Determine the (X, Y) coordinate at the center of the cell enclosing the given text.  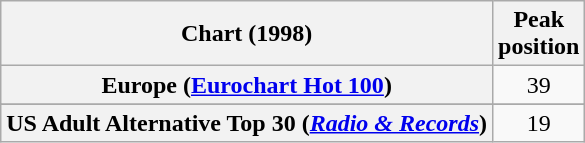
Chart (1998) (247, 34)
Europe (Eurochart Hot 100) (247, 85)
US Adult Alternative Top 30 (Radio & Records) (247, 123)
39 (539, 85)
Peakposition (539, 34)
19 (539, 123)
